Capture the cell that displays the provided text and extract its [x, y] central coordinate. 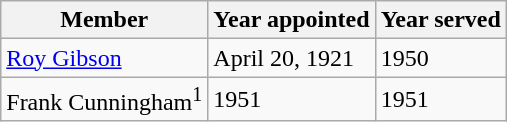
Member [104, 20]
Year appointed [292, 20]
1950 [440, 58]
Year served [440, 20]
Frank Cunningham1 [104, 100]
Roy Gibson [104, 58]
April 20, 1921 [292, 58]
